Capture the cell that displays the provided text and extract its (x, y) central coordinate. 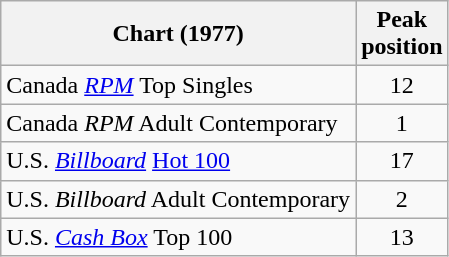
Canada RPM Adult Contemporary (178, 123)
17 (402, 161)
13 (402, 237)
Peakposition (402, 34)
U.S. Cash Box Top 100 (178, 237)
U.S. Billboard Hot 100 (178, 161)
1 (402, 123)
12 (402, 85)
Canada RPM Top Singles (178, 85)
2 (402, 199)
Chart (1977) (178, 34)
U.S. Billboard Adult Contemporary (178, 199)
